Detect which cell encompasses the target text, then output its (x, y) center coordinate. 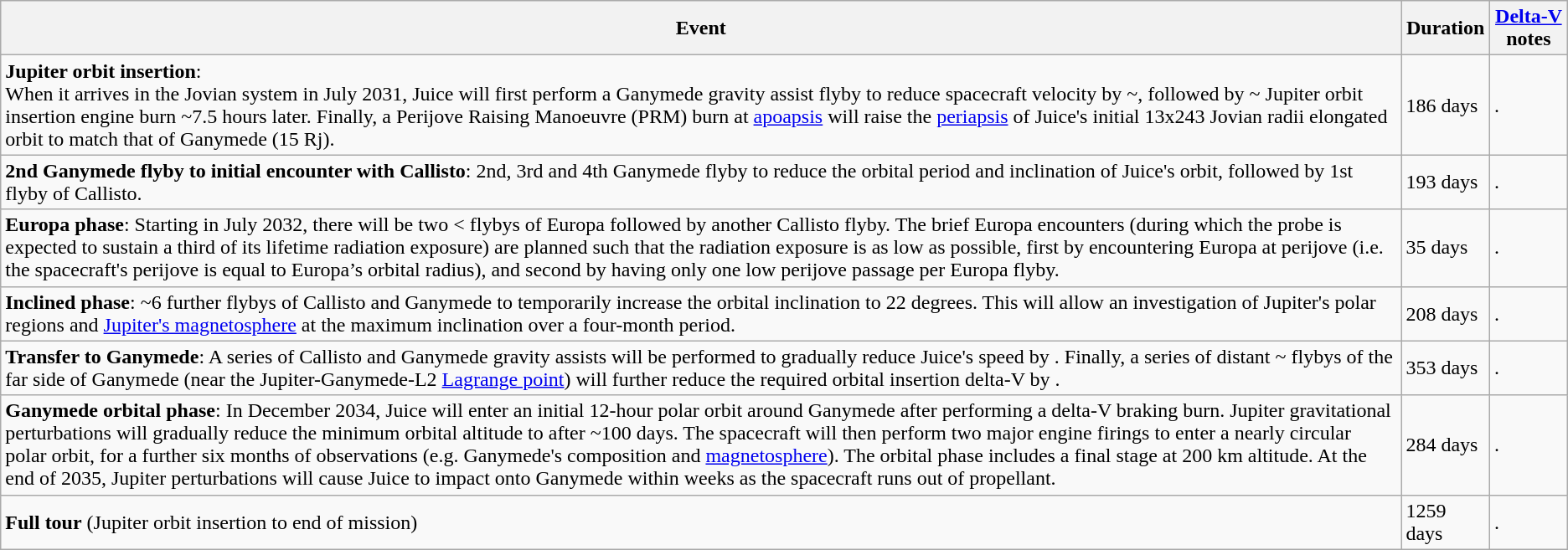
Duration (1446, 28)
193 days (1446, 182)
186 days (1446, 105)
35 days (1446, 248)
208 days (1446, 313)
353 days (1446, 368)
1259 days (1446, 522)
Event (701, 28)
Delta-V notes (1528, 28)
284 days (1446, 445)
Full tour (Jupiter orbit insertion to end of mission) (701, 522)
